Pinpoint the cell where the given text exists, returning its (x, y) midpoint coordinate. 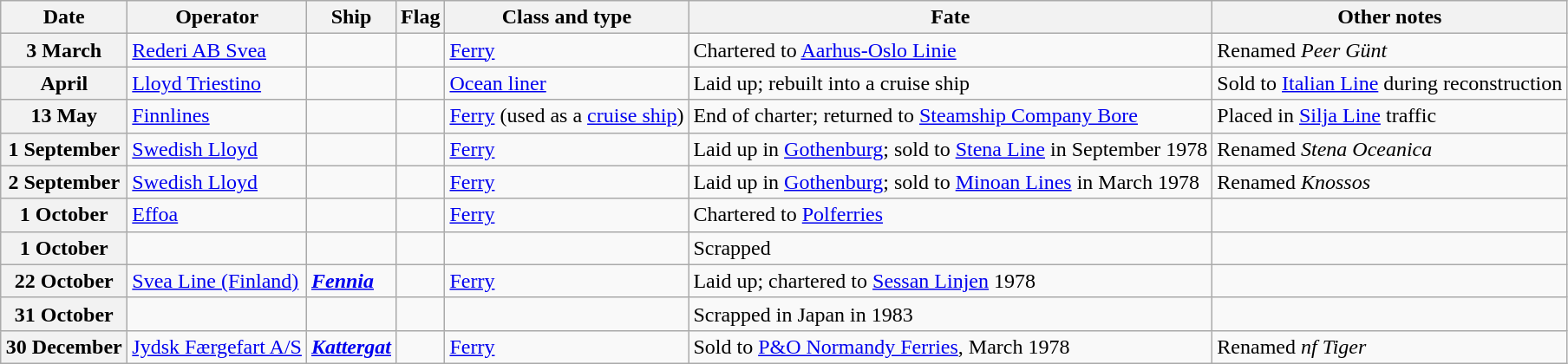
End of charter; returned to Steamship Company Bore (951, 116)
Scrapped (951, 248)
Fate (951, 17)
Rederi AB Svea (217, 50)
Renamed Peer Günt (1389, 50)
31 October (64, 314)
Lloyd Triestino (217, 83)
Ocean liner (567, 83)
Laid up in Gothenburg; sold to Stena Line in September 1978 (951, 149)
Svea Line (Finland) (217, 281)
Fennia (350, 281)
Laid up; rebuilt into a cruise ship (951, 83)
Renamed Knossos (1389, 182)
Sold to Italian Line during reconstruction (1389, 83)
Laid up in Gothenburg; sold to Minoan Lines in March 1978 (951, 182)
Scrapped in Japan in 1983 (951, 314)
Laid up; chartered to Sessan Linjen 1978 (951, 281)
Chartered to Aarhus-Oslo Linie (951, 50)
Effoa (217, 215)
Renamed Stena Oceanica (1389, 149)
Flag (421, 17)
Operator (217, 17)
Other notes (1389, 17)
Chartered to Polferries (951, 215)
Date (64, 17)
13 May (64, 116)
Renamed nf Tiger (1389, 347)
Jydsk Færgefart A/S (217, 347)
April (64, 83)
Kattergat (350, 347)
30 December (64, 347)
1 September (64, 149)
Ferry (used as a cruise ship) (567, 116)
Sold to P&O Normandy Ferries, March 1978 (951, 347)
Finnlines (217, 116)
3 March (64, 50)
22 October (64, 281)
Class and type (567, 17)
Placed in Silja Line traffic (1389, 116)
2 September (64, 182)
Ship (350, 17)
